Extract the (X, Y) coordinate from the center of the cell holding the provided text.  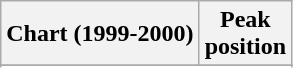
Peakposition (245, 34)
Chart (1999-2000) (100, 34)
